Return [x, y] of the center of cell containing provided text 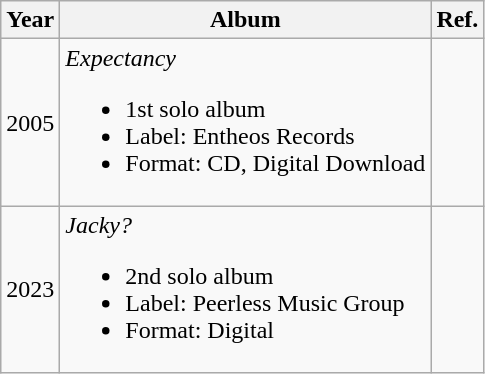
Jacky?2nd solo albumLabel: Peerless Music GroupFormat: Digital [246, 290]
2005 [30, 122]
Year [30, 20]
Expectancy1st solo albumLabel: Entheos RecordsFormat: CD, Digital Download [246, 122]
Ref. [458, 20]
Album [246, 20]
2023 [30, 290]
